From the cell containing the given text, extract its center point as (x, y) coordinate. 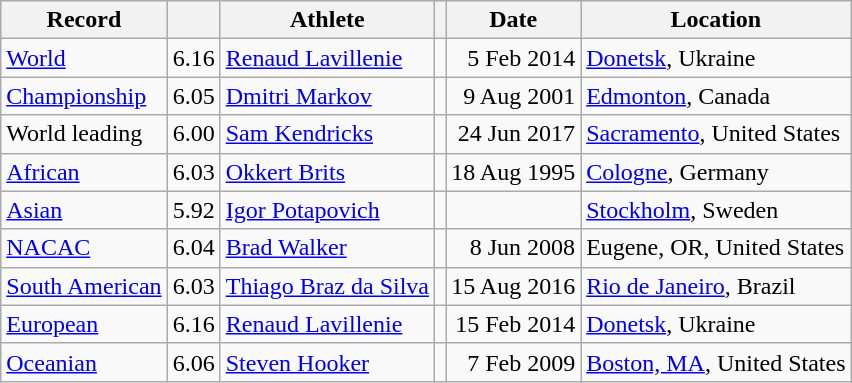
Dmitri Markov (327, 96)
Eugene, OR, United States (716, 248)
European (84, 324)
7 Feb 2009 (514, 362)
Okkert Brits (327, 172)
Edmonton, Canada (716, 96)
Asian (84, 210)
6.04 (194, 248)
Sam Kendricks (327, 134)
Date (514, 20)
Sacramento, United States (716, 134)
8 Jun 2008 (514, 248)
African (84, 172)
15 Aug 2016 (514, 286)
Athlete (327, 20)
Brad Walker (327, 248)
9 Aug 2001 (514, 96)
World leading (84, 134)
6.06 (194, 362)
15 Feb 2014 (514, 324)
Igor Potapovich (327, 210)
Stockholm, Sweden (716, 210)
NACAC (84, 248)
Boston, MA, United States (716, 362)
Thiago Braz da Silva (327, 286)
5.92 (194, 210)
6.00 (194, 134)
South American (84, 286)
18 Aug 1995 (514, 172)
Rio de Janeiro, Brazil (716, 286)
Oceanian (84, 362)
Cologne, Germany (716, 172)
24 Jun 2017 (514, 134)
Championship (84, 96)
5 Feb 2014 (514, 58)
Record (84, 20)
World (84, 58)
Location (716, 20)
Steven Hooker (327, 362)
6.05 (194, 96)
